Return the (x, y) coordinate for the center point of the cell that contains the specified text.  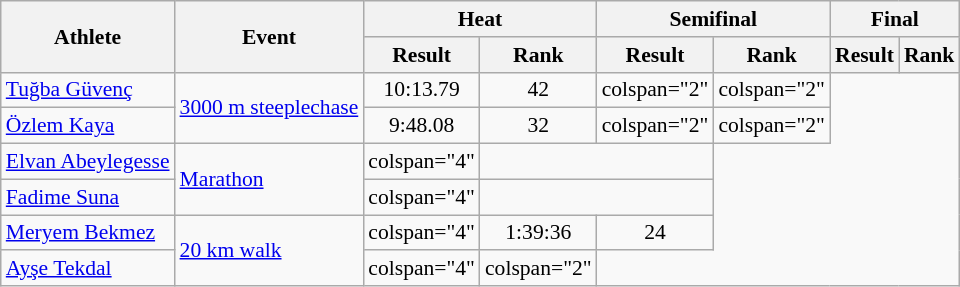
Meryem Bekmez (88, 233)
Fadime Suna (88, 197)
1:39:36 (538, 233)
3000 m steeplechase (270, 108)
Marathon (270, 180)
10:13.79 (422, 90)
Athlete (88, 36)
42 (538, 90)
Tuğba Güvenç (88, 90)
Semifinal (714, 19)
Ayşe Tekdal (88, 269)
Özlem Kaya (88, 126)
Final (894, 19)
Event (270, 36)
Elvan Abeylegesse (88, 162)
Heat (480, 19)
24 (656, 233)
32 (538, 126)
20 km walk (270, 250)
9:48.08 (422, 126)
